Scan for the cell matching the given text and deliver its [x, y] coordinate at center. 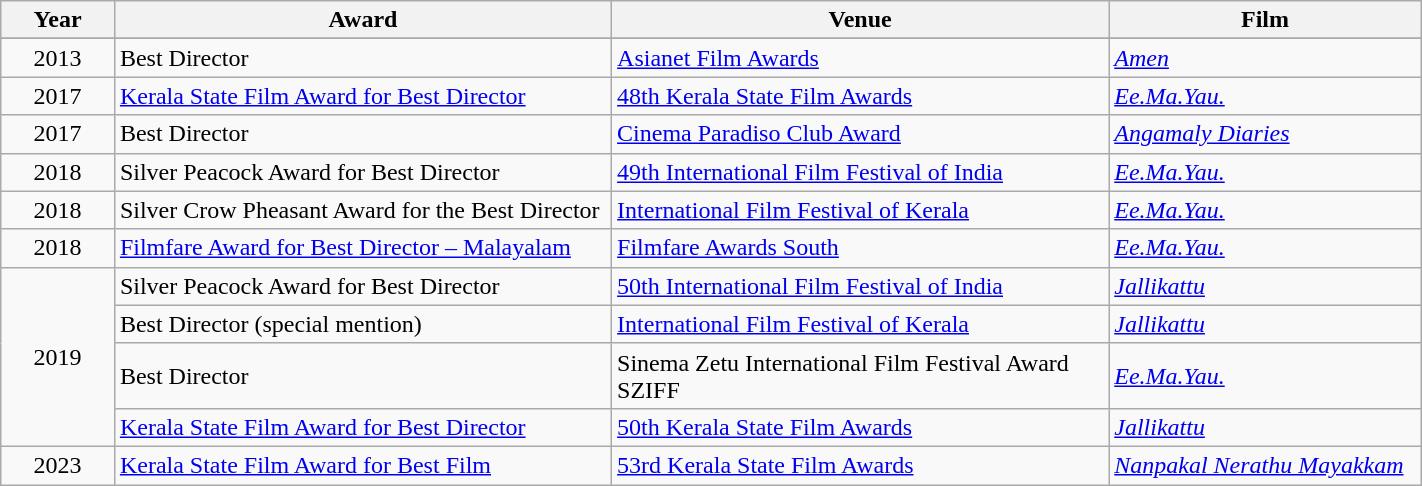
Filmfare Awards South [860, 248]
49th International Film Festival of India [860, 172]
50th Kerala State Film Awards [860, 427]
Venue [860, 20]
53rd Kerala State Film Awards [860, 465]
Kerala State Film Award for Best Film [362, 465]
Cinema Paradiso Club Award [860, 134]
Asianet Film Awards [860, 58]
Sinema Zetu International Film Festival Award SZIFF [860, 376]
2019 [58, 356]
2013 [58, 58]
Best Director (special mention) [362, 324]
48th Kerala State Film Awards [860, 96]
Amen [1266, 58]
Angamaly Diaries [1266, 134]
Filmfare Award for Best Director – Malayalam [362, 248]
Nanpakal Nerathu Mayakkam [1266, 465]
Film [1266, 20]
50th International Film Festival of India [860, 286]
Year [58, 20]
Silver Crow Pheasant Award for the Best Director [362, 210]
Award [362, 20]
2023 [58, 465]
